For the text-containing cell, return its midpoint in [X, Y] coordinate format. 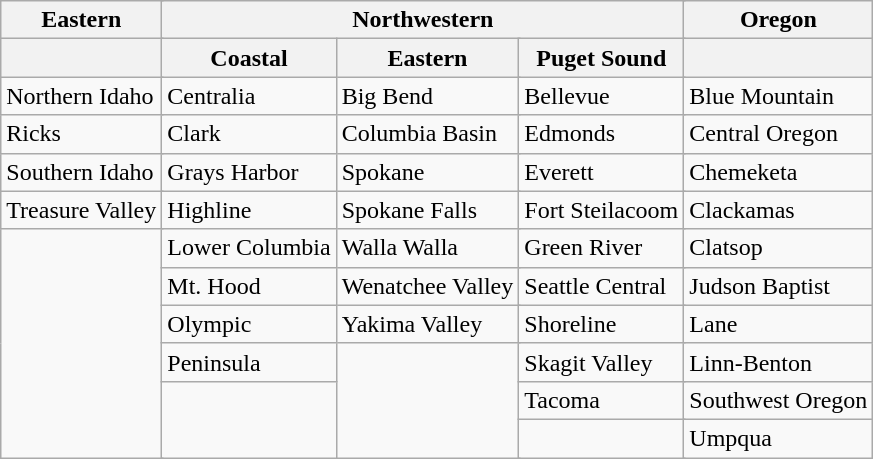
Mt. Hood [249, 286]
Coastal [249, 58]
Lower Columbia [249, 248]
Clatsop [778, 248]
Ricks [82, 134]
Spokane Falls [428, 210]
Edmonds [602, 134]
Judson Baptist [778, 286]
Puget Sound [602, 58]
Tacoma [602, 400]
Linn-Benton [778, 362]
Peninsula [249, 362]
Olympic [249, 324]
Treasure Valley [82, 210]
Centralia [249, 96]
Northern Idaho [82, 96]
Northwestern [423, 20]
Fort Steilacoom [602, 210]
Clackamas [778, 210]
Yakima Valley [428, 324]
Clark [249, 134]
Wenatchee Valley [428, 286]
Oregon [778, 20]
Highline [249, 210]
Central Oregon [778, 134]
Chemeketa [778, 172]
Spokane [428, 172]
Bellevue [602, 96]
Grays Harbor [249, 172]
Skagit Valley [602, 362]
Everett [602, 172]
Green River [602, 248]
Big Bend [428, 96]
Seattle Central [602, 286]
Southwest Oregon [778, 400]
Walla Walla [428, 248]
Lane [778, 324]
Columbia Basin [428, 134]
Shoreline [602, 324]
Southern Idaho [82, 172]
Blue Mountain [778, 96]
Umpqua [778, 438]
